Search for the cell housing the specified text and yield its [x, y] center coordinate. 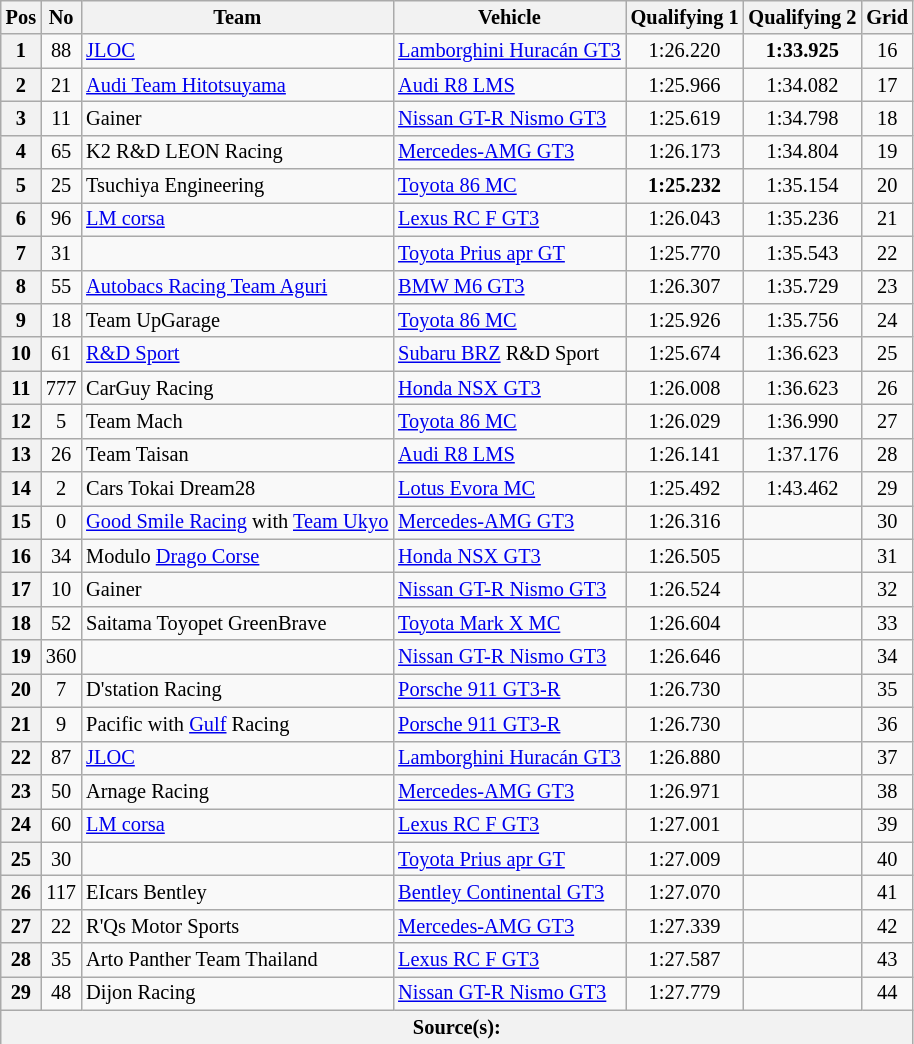
1:26.307 [685, 287]
Modulo Drago Corse [237, 556]
1:35.729 [802, 287]
13 [21, 455]
1:26.604 [685, 623]
1:33.925 [802, 51]
4 [21, 152]
15 [21, 522]
Good Smile Racing with Team Ukyo [237, 522]
K2 R&D LEON Racing [237, 152]
1:34.798 [802, 118]
8 [21, 287]
Vehicle [509, 17]
Arto Panther Team Thailand [237, 960]
1:27.339 [685, 926]
42 [887, 926]
50 [61, 791]
12 [21, 421]
1:35.236 [802, 219]
55 [61, 287]
1:26.043 [685, 219]
Qualifying 2 [802, 17]
Cars Tokai Dream28 [237, 489]
1:34.804 [802, 152]
96 [61, 219]
39 [887, 825]
Dijon Racing [237, 993]
1:36.990 [802, 421]
Toyota Mark X MC [509, 623]
1:34.082 [802, 85]
1:27.070 [685, 892]
Audi Team Hitotsuyama [237, 85]
No [61, 17]
1:27.009 [685, 859]
52 [61, 623]
43 [887, 960]
40 [887, 859]
1:25.619 [685, 118]
1:43.462 [802, 489]
41 [887, 892]
1:26.008 [685, 388]
777 [61, 388]
1:26.505 [685, 556]
1:26.646 [685, 657]
1:26.173 [685, 152]
Team [237, 17]
Arnage Racing [237, 791]
60 [61, 825]
Pos [21, 17]
1:25.232 [685, 186]
Lotus Evora MC [509, 489]
1:27.779 [685, 993]
65 [61, 152]
Tsuchiya Engineering [237, 186]
1:35.154 [802, 186]
1:26.220 [685, 51]
1:25.966 [685, 85]
Team Mach [237, 421]
1:26.880 [685, 758]
3 [21, 118]
Qualifying 1 [685, 17]
1:35.543 [802, 253]
1:26.971 [685, 791]
1:25.926 [685, 320]
1:25.770 [685, 253]
1:26.141 [685, 455]
88 [61, 51]
1:25.492 [685, 489]
D'station Racing [237, 690]
1:27.001 [685, 825]
Grid [887, 17]
Team UpGarage [237, 320]
CarGuy Racing [237, 388]
1:25.674 [685, 354]
87 [61, 758]
1:27.587 [685, 960]
33 [887, 623]
R&D Sport [237, 354]
44 [887, 993]
360 [61, 657]
37 [887, 758]
117 [61, 892]
BMW M6 GT3 [509, 287]
48 [61, 993]
Autobacs Racing Team Aguri [237, 287]
6 [21, 219]
1:26.524 [685, 589]
32 [887, 589]
1:26.316 [685, 522]
1:26.029 [685, 421]
EIcars Bentley [237, 892]
36 [887, 724]
R'Qs Motor Sports [237, 926]
38 [887, 791]
Subaru BRZ R&D Sport [509, 354]
1 [21, 51]
14 [21, 489]
Pacific with Gulf Racing [237, 724]
0 [61, 522]
61 [61, 354]
Bentley Continental GT3 [509, 892]
1:37.176 [802, 455]
Saitama Toyopet GreenBrave [237, 623]
1:35.756 [802, 320]
Source(s): [457, 1027]
Team Taisan [237, 455]
